Provide the [x, y] coordinate of the cell's center where the given text is located.  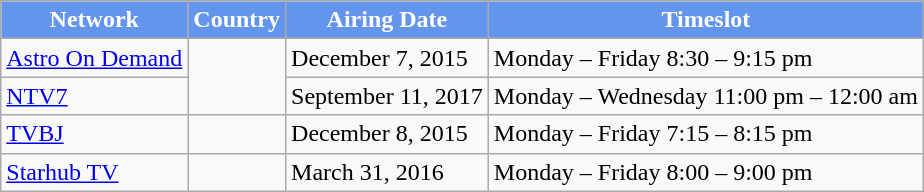
Astro On Demand [94, 58]
TVBJ [94, 134]
March 31, 2016 [388, 172]
Starhub TV [94, 172]
Network [94, 20]
NTV7 [94, 96]
December 7, 2015 [388, 58]
Monday – Friday 7:15 – 8:15 pm [706, 134]
Monday – Wednesday 11:00 pm – 12:00 am [706, 96]
Monday – Friday 8:00 – 9:00 pm [706, 172]
Monday – Friday 8:30 – 9:15 pm [706, 58]
December 8, 2015 [388, 134]
Timeslot [706, 20]
Country [237, 20]
Airing Date [388, 20]
September 11, 2017 [388, 96]
